Return (X, Y) of the center of cell containing provided text 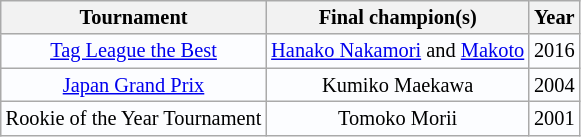
Tag League the Best (134, 51)
Tournament (134, 17)
Hanako Nakamori and Makoto (398, 51)
2004 (554, 85)
Rookie of the Year Tournament (134, 118)
2001 (554, 118)
Final champion(s) (398, 17)
2016 (554, 51)
Tomoko Morii (398, 118)
Year (554, 17)
Japan Grand Prix (134, 85)
Kumiko Maekawa (398, 85)
